From the cell containing the given text, extract its center point as [x, y] coordinate. 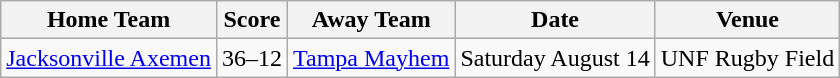
Tampa Mayhem [372, 58]
36–12 [252, 58]
Home Team [109, 20]
Score [252, 20]
UNF Rugby Field [747, 58]
Away Team [372, 20]
Date [555, 20]
Venue [747, 20]
Saturday August 14 [555, 58]
Jacksonville Axemen [109, 58]
